Search for the cell housing the specified text and yield its (X, Y) center coordinate. 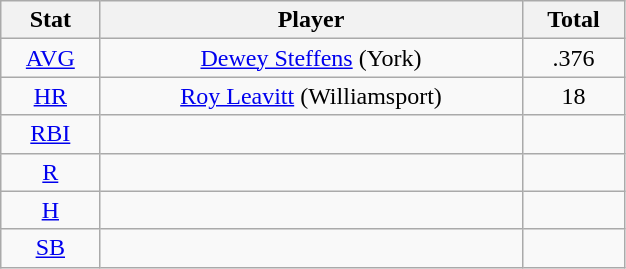
SB (50, 248)
HR (50, 96)
RBI (50, 134)
Total (574, 20)
Player (311, 20)
AVG (50, 58)
18 (574, 96)
.376 (574, 58)
R (50, 172)
Dewey Steffens (York) (311, 58)
Roy Leavitt (Williamsport) (311, 96)
Stat (50, 20)
H (50, 210)
